Capture the cell that displays the provided text and extract its [x, y] central coordinate. 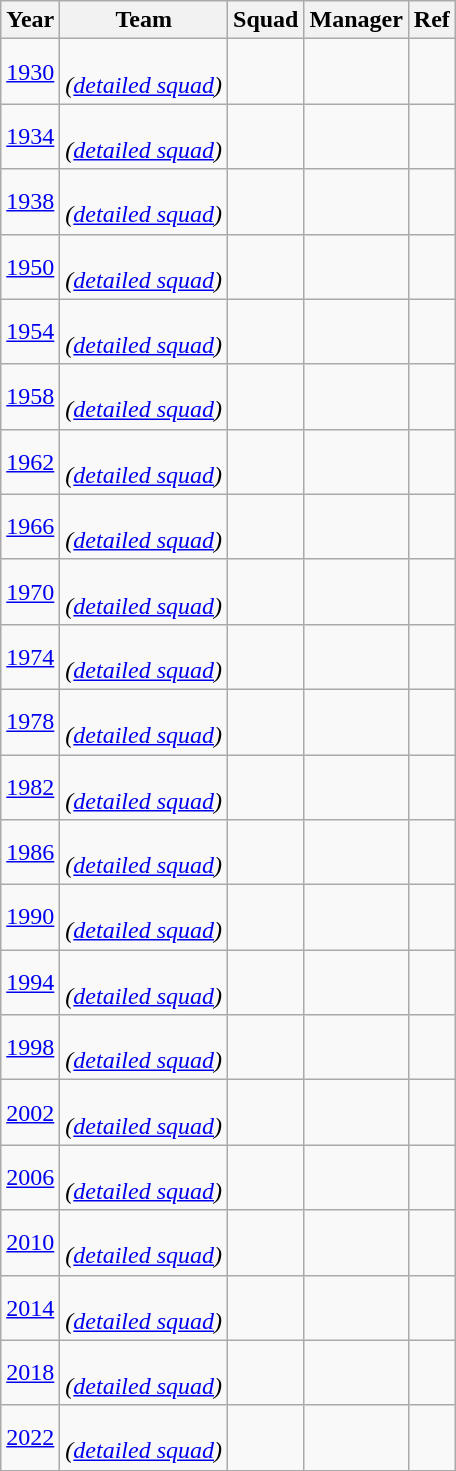
1982 [30, 786]
1986 [30, 852]
1958 [30, 396]
1994 [30, 982]
Year [30, 20]
2006 [30, 1178]
1954 [30, 332]
1930 [30, 72]
1966 [30, 526]
1978 [30, 722]
2022 [30, 1438]
Squad [266, 20]
1998 [30, 1048]
Ref [432, 20]
1970 [30, 592]
2018 [30, 1372]
Team [144, 20]
1934 [30, 136]
1974 [30, 656]
2010 [30, 1242]
2002 [30, 1112]
1962 [30, 462]
1938 [30, 202]
Manager [356, 20]
1950 [30, 266]
2014 [30, 1308]
1990 [30, 918]
